Scan for the cell matching the given text and deliver its (X, Y) coordinate at center. 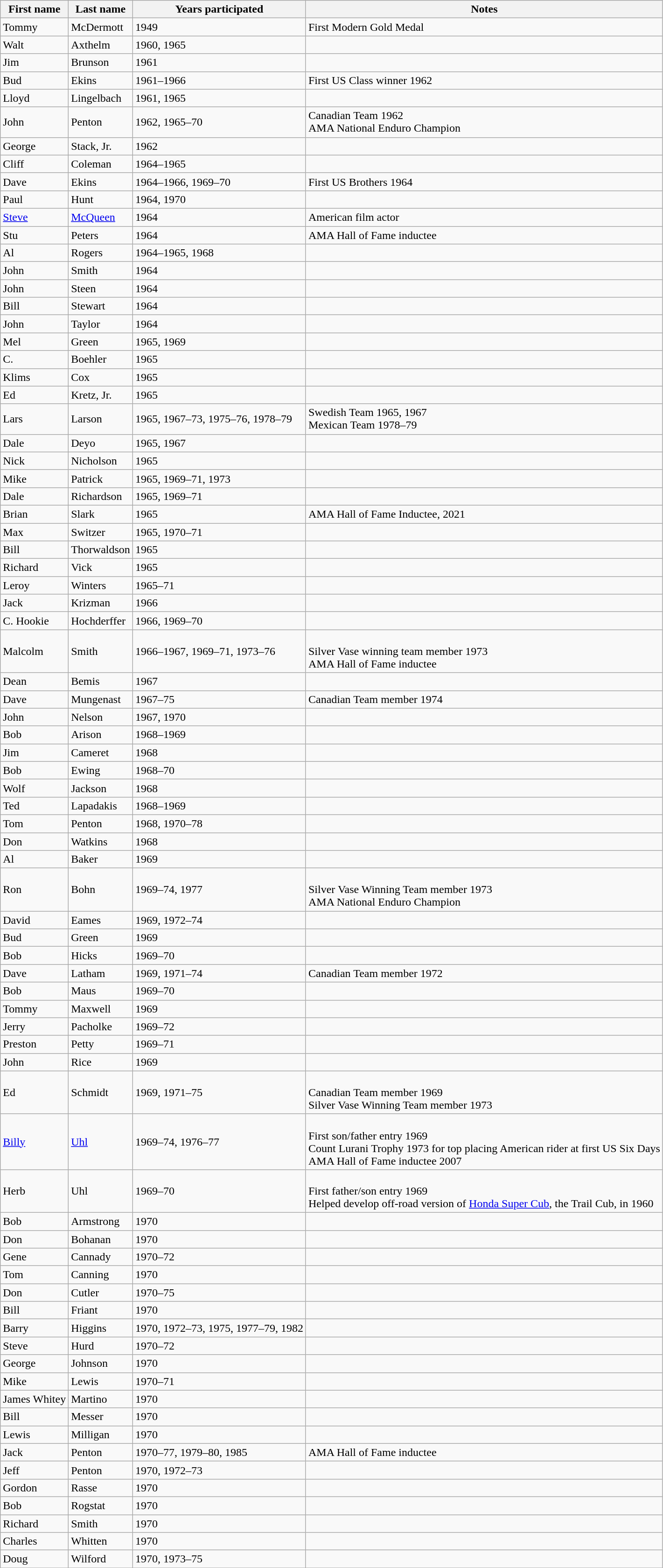
1961 (219, 63)
Slark (101, 514)
Vick (101, 568)
Canadian Team 1962AMA National Enduro Champion (484, 122)
Hochderffer (101, 621)
1970–77, 1979–80, 1985 (219, 1452)
McDermott (101, 27)
Maus (101, 991)
Maxwell (101, 1009)
Brunson (101, 63)
1969–71 (219, 1044)
Wilford (101, 1559)
Switzer (101, 532)
1965, 1970–71 (219, 532)
Billy (35, 1142)
Nelson (101, 717)
Malcolm (35, 651)
1962 (219, 146)
Friant (101, 1310)
Last name (101, 9)
First name (35, 9)
1969–72 (219, 1027)
1970, 1972–73, 1975, 1977–79, 1982 (219, 1328)
First father/son entry 1969 Helped develop off-road version of Honda Super Cub, the Trail Cub, in 1960 (484, 1191)
1961–1966 (219, 80)
First son/father entry 1969 Count Lurani Trophy 1973 for top placing American rider at first US Six Days AMA Hall of Fame inductee 2007 (484, 1142)
1961, 1965 (219, 98)
Hunt (101, 199)
Stewart (101, 306)
Dean (35, 682)
Winters (101, 585)
Canadian Team member 1974 (484, 699)
Paul (35, 199)
Charles (35, 1541)
1968, 1970–78 (219, 823)
Leroy (35, 585)
1964–1966, 1969–70 (219, 182)
Gordon (35, 1488)
Stu (35, 235)
Johnson (101, 1364)
McQueen (101, 217)
Cameret (101, 752)
Axthelm (101, 45)
Taylor (101, 324)
Coleman (101, 164)
Canning (101, 1275)
Rice (101, 1062)
1964–1965 (219, 164)
Swedish Team 1965, 1967Mexican Team 1978–79 (484, 419)
Max (35, 532)
Jerry (35, 1027)
1965, 1967 (219, 443)
Ted (35, 806)
Latham (101, 973)
1965, 1967–73, 1975–76, 1978–79 (219, 419)
Gene (35, 1257)
1964, 1970 (219, 199)
1968–70 (219, 770)
Brian (35, 514)
Baker (101, 859)
James Whitey (35, 1399)
Whitten (101, 1541)
Bohanan (101, 1239)
Ewing (101, 770)
Klims (35, 377)
C. (35, 359)
Armstrong (101, 1221)
1965, 1969–71, 1973 (219, 478)
American film actor (484, 217)
Pacholke (101, 1027)
Nicholson (101, 461)
1970–71 (219, 1381)
Preston (35, 1044)
Canadian Team member 1969 Silver Vase Winning Team member 1973 (484, 1092)
AMA Hall of Fame Inductee, 2021 (484, 514)
Nick (35, 461)
Thorwaldson (101, 550)
Martino (101, 1399)
Lars (35, 419)
1969, 1971–74 (219, 973)
Steen (101, 288)
Rogers (101, 253)
Notes (484, 9)
Lapadakis (101, 806)
Cannady (101, 1257)
First Modern Gold Medal (484, 27)
Ron (35, 890)
1969–74, 1976–77 (219, 1142)
1970, 1972–73 (219, 1470)
1970–75 (219, 1293)
Higgins (101, 1328)
Richardson (101, 496)
First US Class winner 1962 (484, 80)
Arison (101, 735)
Mungenast (101, 699)
Stack, Jr. (101, 146)
Watkins (101, 842)
Barry (35, 1328)
1967, 1970 (219, 717)
1967–75 (219, 699)
1949 (219, 27)
Walt (35, 45)
1966, 1969–70 (219, 621)
Cliff (35, 164)
C. Hookie (35, 621)
1966–1967, 1969–71, 1973–76 (219, 651)
Hicks (101, 956)
Rasse (101, 1488)
Larson (101, 419)
Schmidt (101, 1092)
1967 (219, 682)
1965–71 (219, 585)
Bohn (101, 890)
Cutler (101, 1293)
1964–1965, 1968 (219, 253)
Herb (35, 1191)
Canadian Team member 1972 (484, 973)
Hurd (101, 1346)
1966 (219, 603)
Jackson (101, 788)
Patrick (101, 478)
Silver Vase winning team member 1973 AMA Hall of Fame inductee (484, 651)
Peters (101, 235)
Messer (101, 1417)
Boehler (101, 359)
Kretz, Jr. (101, 395)
Bemis (101, 682)
Silver Vase Winning Team member 1973 AMA National Enduro Champion (484, 890)
1969–74, 1977 (219, 890)
Milligan (101, 1434)
Jeff (35, 1470)
Mel (35, 342)
Rogstat (101, 1505)
Years participated (219, 9)
Petty (101, 1044)
1970, 1973–75 (219, 1559)
1960, 1965 (219, 45)
1962, 1965–70 (219, 122)
Lingelbach (101, 98)
1965, 1969–71 (219, 496)
Doug (35, 1559)
Lloyd (35, 98)
Cox (101, 377)
David (35, 920)
Eames (101, 920)
1969, 1972–74 (219, 920)
1969, 1971–75 (219, 1092)
Wolf (35, 788)
Deyo (101, 443)
1965, 1969 (219, 342)
Krizman (101, 603)
First US Brothers 1964 (484, 182)
